Identify which cell holds the provided text, then report its [X, Y] central coordinate. 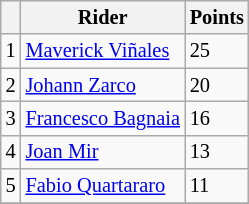
Joan Mir [103, 152]
3 [11, 118]
Rider [103, 17]
5 [11, 186]
2 [11, 85]
Johann Zarco [103, 85]
1 [11, 51]
13 [217, 152]
Francesco Bagnaia [103, 118]
4 [11, 152]
Points [217, 17]
11 [217, 186]
Maverick Viñales [103, 51]
20 [217, 85]
Fabio Quartararo [103, 186]
16 [217, 118]
25 [217, 51]
